Identify which cell holds the provided text, then report its (x, y) central coordinate. 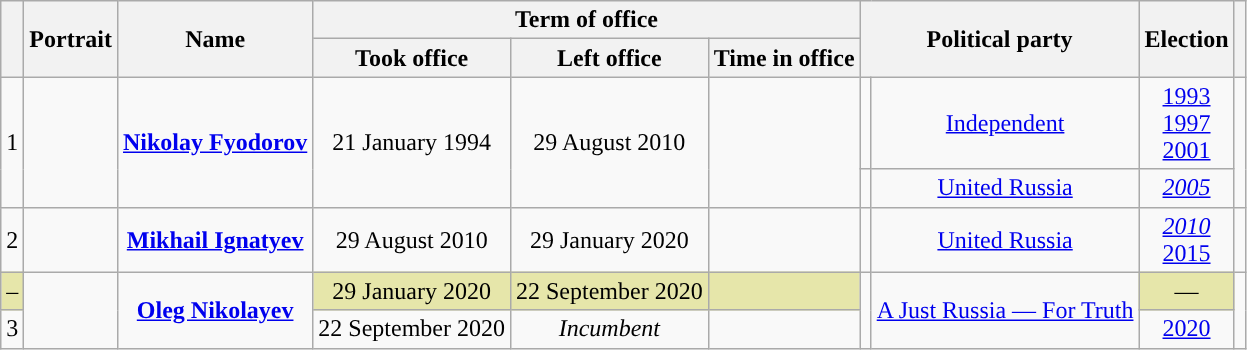
Oleg Nikolayev (214, 310)
2 (12, 240)
Election (1186, 39)
— (1186, 291)
Name (214, 39)
Portrait (71, 39)
Time in office (784, 58)
Took office (412, 58)
A Just Russia — For Truth (1005, 310)
Mikhail Ignatyev (214, 240)
2005 (1186, 188)
Term of office (586, 20)
3 (12, 329)
1 (12, 142)
199319972001 (1186, 123)
20102015 (1186, 240)
Left office (609, 58)
21 January 1994 (412, 142)
Nikolay Fyodorov (214, 142)
Independent (1005, 123)
Political party (1000, 39)
2020 (1186, 329)
– (12, 291)
Incumbent (609, 329)
